For the text-containing cell, return its midpoint in (X, Y) coordinate format. 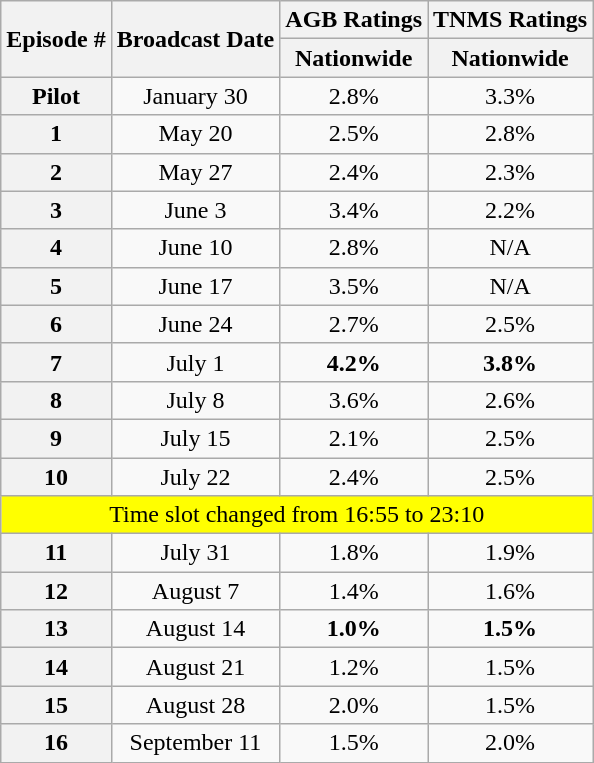
July 1 (196, 362)
5 (56, 286)
August 28 (196, 705)
TNMS Ratings (510, 20)
Time slot changed from 16:55 to 23:10 (297, 515)
August 14 (196, 629)
2.2% (510, 210)
May 20 (196, 134)
2 (56, 172)
1.6% (510, 591)
May 27 (196, 172)
12 (56, 591)
1.8% (354, 553)
August 21 (196, 667)
11 (56, 553)
1.4% (354, 591)
June 24 (196, 324)
Episode # (56, 39)
AGB Ratings (354, 20)
3 (56, 210)
2.6% (510, 400)
3.3% (510, 96)
July 15 (196, 438)
June 3 (196, 210)
2.3% (510, 172)
1.9% (510, 553)
July 22 (196, 477)
3.5% (354, 286)
2.7% (354, 324)
3.6% (354, 400)
7 (56, 362)
4.2% (354, 362)
4 (56, 248)
14 (56, 667)
1.2% (354, 667)
Broadcast Date (196, 39)
16 (56, 743)
3.4% (354, 210)
6 (56, 324)
June 10 (196, 248)
July 31 (196, 553)
January 30 (196, 96)
15 (56, 705)
July 8 (196, 400)
9 (56, 438)
Pilot (56, 96)
September 11 (196, 743)
1.0% (354, 629)
3.8% (510, 362)
13 (56, 629)
10 (56, 477)
1 (56, 134)
June 17 (196, 286)
8 (56, 400)
August 7 (196, 591)
2.1% (354, 438)
